For the text-containing cell, return its midpoint in (x, y) coordinate format. 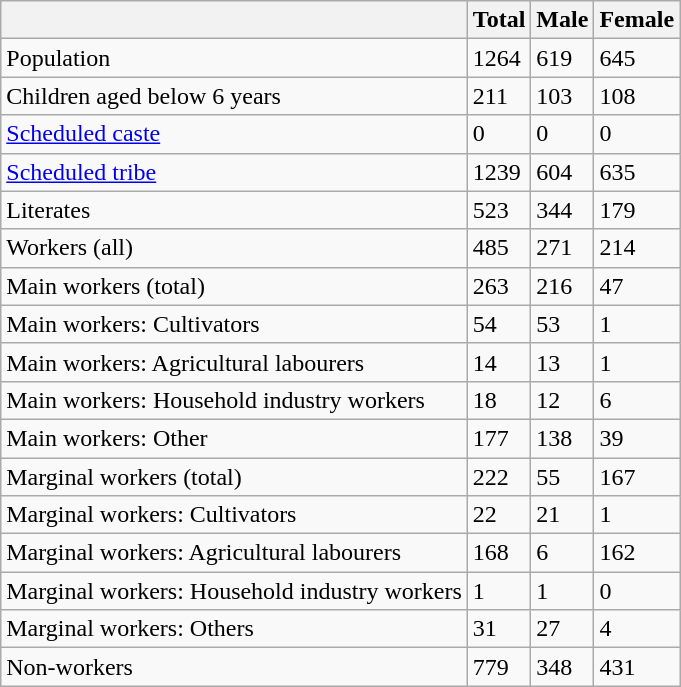
1264 (499, 58)
485 (499, 248)
53 (562, 324)
103 (562, 96)
12 (562, 400)
162 (637, 553)
211 (499, 96)
Children aged below 6 years (234, 96)
Main workers: Household industry workers (234, 400)
Marginal workers: Household industry workers (234, 591)
604 (562, 172)
54 (499, 324)
344 (562, 210)
348 (562, 667)
179 (637, 210)
14 (499, 362)
167 (637, 477)
271 (562, 248)
18 (499, 400)
Marginal workers (total) (234, 477)
222 (499, 477)
779 (499, 667)
Female (637, 20)
47 (637, 286)
Main workers (total) (234, 286)
55 (562, 477)
Marginal workers: Others (234, 629)
22 (499, 515)
1239 (499, 172)
Literates (234, 210)
4 (637, 629)
Male (562, 20)
Total (499, 20)
177 (499, 438)
Non-workers (234, 667)
Marginal workers: Agricultural labourers (234, 553)
Marginal workers: Cultivators (234, 515)
Main workers: Agricultural labourers (234, 362)
13 (562, 362)
108 (637, 96)
Scheduled caste (234, 134)
Population (234, 58)
645 (637, 58)
Main workers: Other (234, 438)
21 (562, 515)
619 (562, 58)
214 (637, 248)
168 (499, 553)
Workers (all) (234, 248)
27 (562, 629)
138 (562, 438)
523 (499, 210)
Scheduled tribe (234, 172)
263 (499, 286)
31 (499, 629)
431 (637, 667)
Main workers: Cultivators (234, 324)
216 (562, 286)
635 (637, 172)
39 (637, 438)
